Return the [X, Y] coordinate for the center point of the cell that contains the specified text.  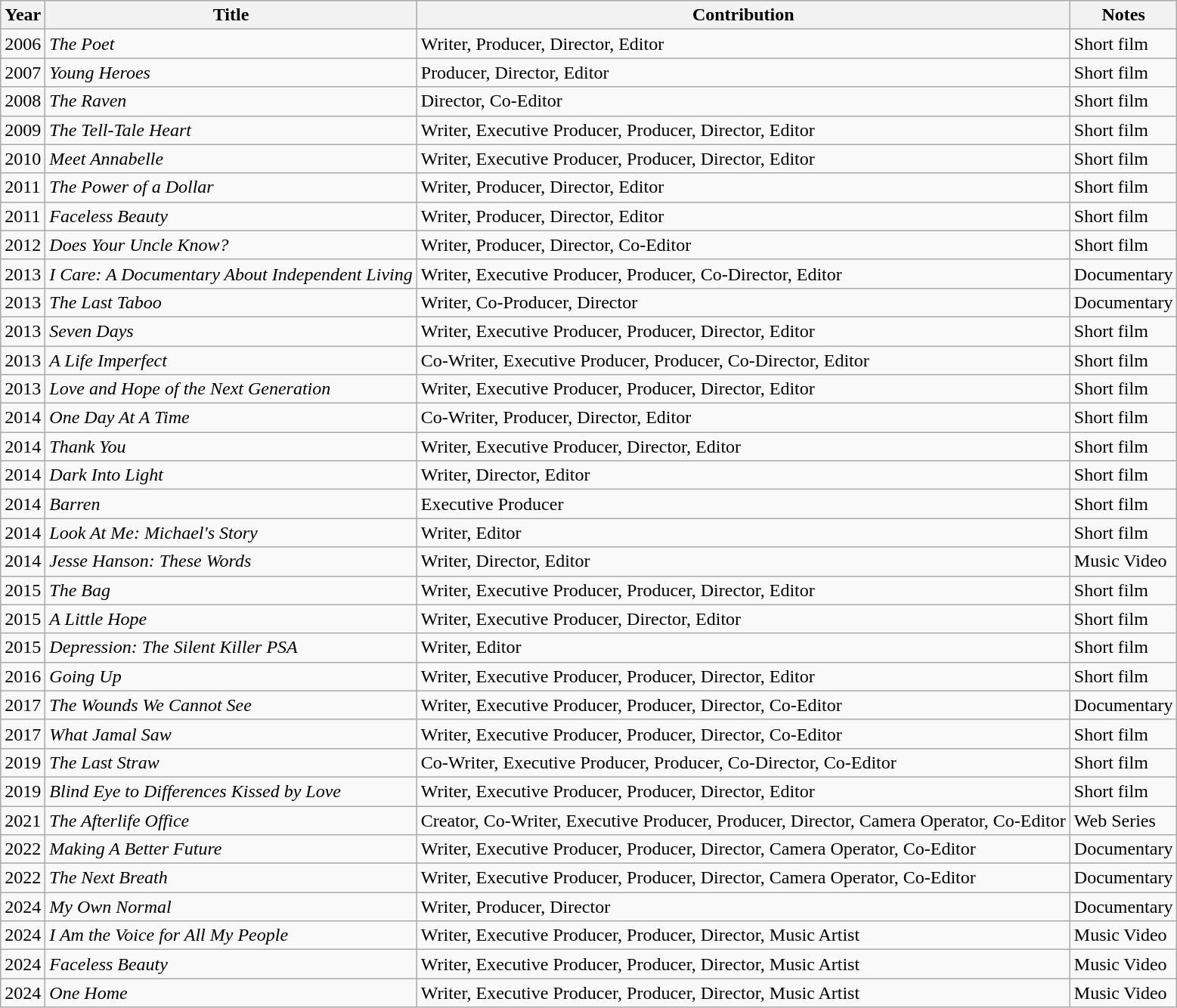
Meet Annabelle [231, 159]
Writer, Producer, Director, Co-Editor [743, 245]
Writer, Co-Producer, Director [743, 302]
2006 [23, 44]
Producer, Director, Editor [743, 73]
A Life Imperfect [231, 360]
Dark Into Light [231, 475]
Thank You [231, 447]
The Last Straw [231, 762]
2007 [23, 73]
2008 [23, 101]
The Poet [231, 44]
Co-Writer, Executive Producer, Producer, Co-Director, Editor [743, 360]
Director, Co-Editor [743, 101]
The Next Breath [231, 878]
Executive Producer [743, 504]
I Am the Voice for All My People [231, 935]
Jesse Hanson: These Words [231, 561]
2012 [23, 245]
Making A Better Future [231, 849]
Title [231, 15]
Seven Days [231, 331]
2010 [23, 159]
Depression: The Silent Killer PSA [231, 648]
A Little Hope [231, 619]
What Jamal Saw [231, 734]
Co-Writer, Executive Producer, Producer, Co-Director, Co-Editor [743, 762]
The Bag [231, 590]
Notes [1123, 15]
One Day At A Time [231, 418]
2021 [23, 820]
One Home [231, 993]
The Power of a Dollar [231, 187]
Blind Eye to Differences Kissed by Love [231, 791]
Year [23, 15]
2009 [23, 130]
I Care: A Documentary About Independent Living [231, 274]
Going Up [231, 676]
Look At Me: Michael's Story [231, 533]
Barren [231, 504]
The Last Taboo [231, 302]
Love and Hope of the Next Generation [231, 389]
My Own Normal [231, 907]
Creator, Co-Writer, Executive Producer, Producer, Director, Camera Operator, Co-Editor [743, 820]
Co-Writer, Producer, Director, Editor [743, 418]
Writer, Executive Producer, Producer, Co-Director, Editor [743, 274]
The Raven [231, 101]
The Wounds We Cannot See [231, 705]
2016 [23, 676]
The Tell-Tale Heart [231, 130]
Web Series [1123, 820]
Young Heroes [231, 73]
Writer, Producer, Director [743, 907]
The Afterlife Office [231, 820]
Contribution [743, 15]
Does Your Uncle Know? [231, 245]
